Capture the cell that displays the provided text and extract its [x, y] central coordinate. 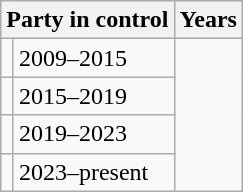
2023–present [94, 172]
Years [208, 20]
2019–2023 [94, 134]
Party in control [88, 20]
2015–2019 [94, 96]
2009–2015 [94, 58]
